Determine the (X, Y) coordinate at the center of the cell enclosing the given text.  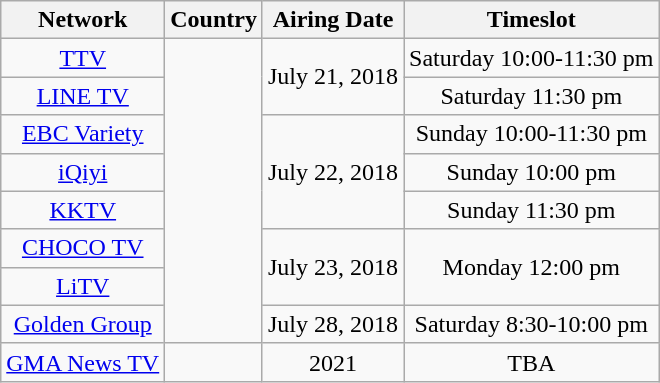
July 28, 2018 (332, 324)
Timeslot (532, 20)
LiTV (83, 286)
July 23, 2018 (332, 267)
TTV (83, 58)
Saturday 10:00-11:30 pm (532, 58)
Saturday 8:30-10:00 pm (532, 324)
CHOCO TV (83, 248)
Sunday 11:30 pm (532, 210)
iQiyi (83, 172)
Saturday 11:30 pm (532, 96)
Network (83, 20)
July 22, 2018 (332, 172)
KKTV (83, 210)
2021 (332, 362)
July 21, 2018 (332, 77)
Monday 12:00 pm (532, 267)
Sunday 10:00 pm (532, 172)
TBA (532, 362)
LINE TV (83, 96)
Country (214, 20)
Sunday 10:00-11:30 pm (532, 134)
EBC Variety (83, 134)
Golden Group (83, 324)
Airing Date (332, 20)
GMA News TV (83, 362)
